Locate the cell with the specified text and output its [X, Y] center coordinate. 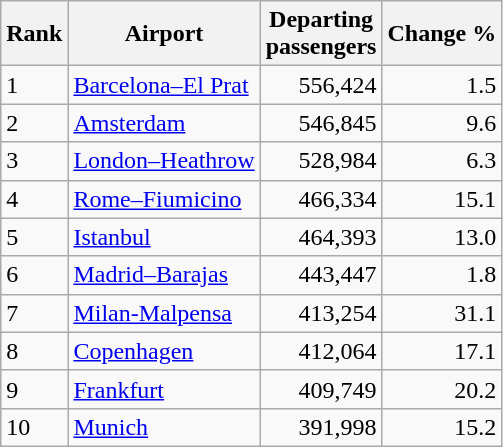
Munich [164, 427]
391,998 [321, 427]
Airport [164, 34]
15.2 [442, 427]
1.5 [442, 85]
546,845 [321, 123]
5 [34, 237]
Rank [34, 34]
Milan-Malpensa [164, 313]
412,064 [321, 351]
Change % [442, 34]
2 [34, 123]
556,424 [321, 85]
413,254 [321, 313]
3 [34, 161]
6.3 [442, 161]
9 [34, 389]
6 [34, 275]
Copenhagen [164, 351]
London–Heathrow [164, 161]
20.2 [442, 389]
7 [34, 313]
15.1 [442, 199]
1 [34, 85]
9.6 [442, 123]
Istanbul [164, 237]
8 [34, 351]
Madrid–Barajas [164, 275]
Departingpassengers [321, 34]
Barcelona–El Prat [164, 85]
1.8 [442, 275]
528,984 [321, 161]
Rome–Fiumicino [164, 199]
31.1 [442, 313]
464,393 [321, 237]
10 [34, 427]
17.1 [442, 351]
13.0 [442, 237]
443,447 [321, 275]
Frankfurt [164, 389]
4 [34, 199]
466,334 [321, 199]
Amsterdam [164, 123]
409,749 [321, 389]
